Detect which cell encompasses the target text, then output its [x, y] center coordinate. 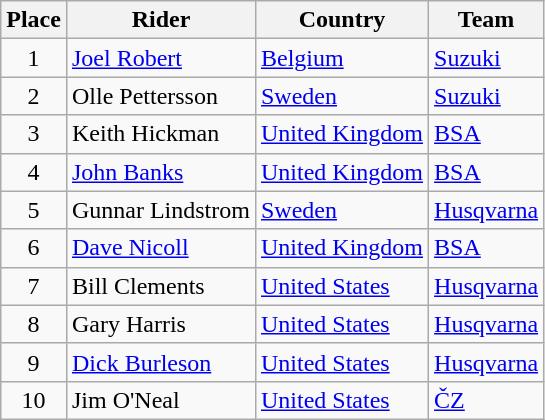
4 [34, 172]
Belgium [342, 58]
9 [34, 362]
Gunnar Lindstrom [160, 210]
Joel Robert [160, 58]
Keith Hickman [160, 134]
Rider [160, 20]
3 [34, 134]
John Banks [160, 172]
Place [34, 20]
10 [34, 400]
Country [342, 20]
ČZ [486, 400]
8 [34, 324]
Jim O'Neal [160, 400]
Bill Clements [160, 286]
6 [34, 248]
Gary Harris [160, 324]
Team [486, 20]
5 [34, 210]
1 [34, 58]
Dave Nicoll [160, 248]
Dick Burleson [160, 362]
2 [34, 96]
7 [34, 286]
Olle Pettersson [160, 96]
